Locate the cell with the specified text and output its [X, Y] center coordinate. 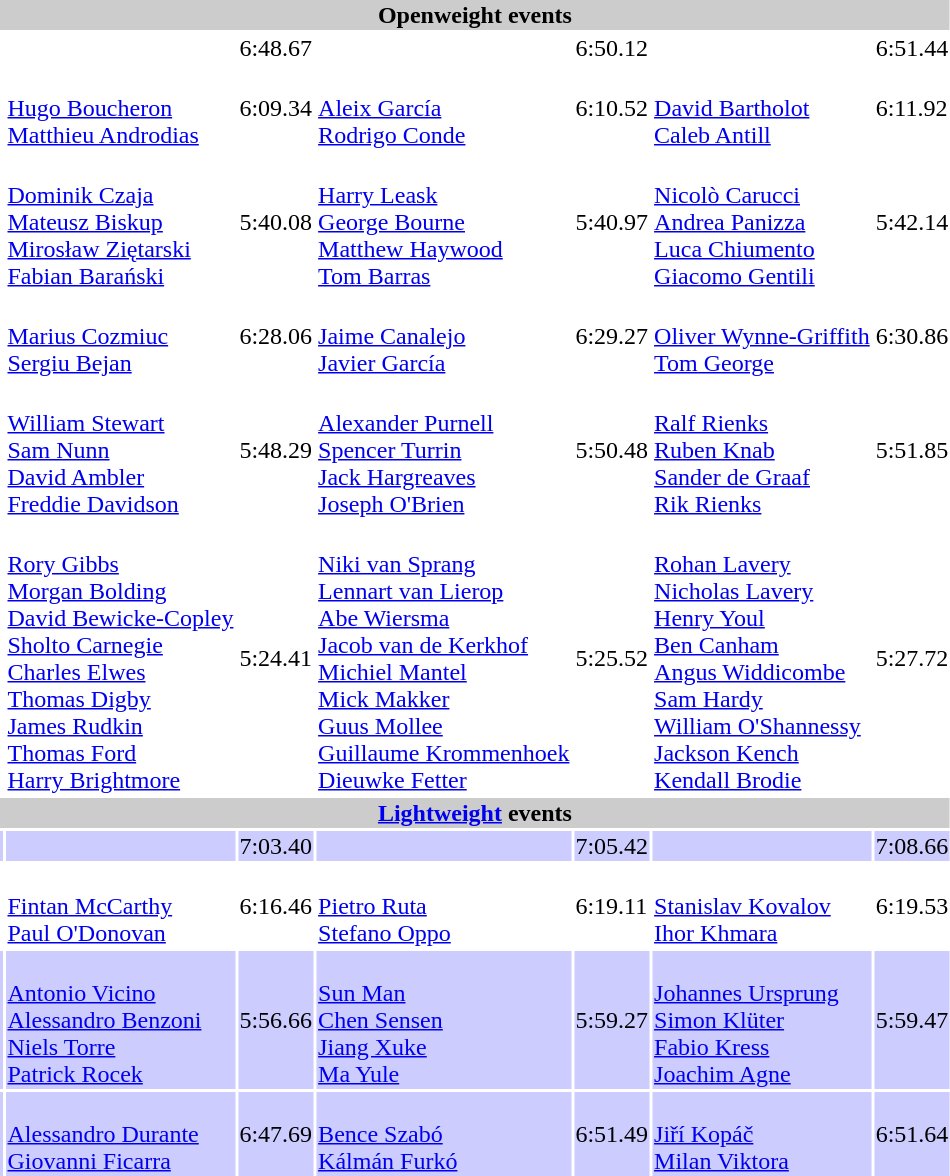
Jaime CanalejoJavier García [444, 336]
6:30.86 [912, 336]
Lightweight events [475, 813]
5:27.72 [912, 658]
David BartholotCaleb Antill [762, 108]
6:48.67 [276, 48]
7:08.66 [912, 846]
Pietro RutaStefano Oppo [444, 906]
Ralf RienksRuben KnabSander de GraafRik Rienks [762, 450]
Jiří KopáčMilan Viktora [762, 1134]
Johannes UrsprungSimon KlüterFabio KressJoachim Agne [762, 1020]
5:42.14 [912, 222]
Bence SzabóKálmán Furkó [444, 1134]
7:03.40 [276, 846]
6:10.52 [612, 108]
6:50.12 [612, 48]
6:51.44 [912, 48]
5:59.47 [912, 1020]
5:40.97 [612, 222]
Harry LeaskGeorge BourneMatthew HaywoodTom Barras [444, 222]
Nicolò CarucciAndrea PanizzaLuca ChiumentoGiacomo Gentili [762, 222]
6:09.34 [276, 108]
6:19.11 [612, 906]
5:56.66 [276, 1020]
Marius CozmiucSergiu Bejan [120, 336]
6:47.69 [276, 1134]
Openweight events [475, 15]
Aleix GarcíaRodrigo Conde [444, 108]
6:19.53 [912, 906]
Fintan McCarthyPaul O'Donovan [120, 906]
6:16.46 [276, 906]
5:50.48 [612, 450]
6:11.92 [912, 108]
Rory GibbsMorgan BoldingDavid Bewicke-CopleySholto CarnegieCharles ElwesThomas DigbyJames RudkinThomas FordHarry Brightmore [120, 658]
Stanislav KovalovIhor Khmara [762, 906]
6:29.27 [612, 336]
Rohan LaveryNicholas LaveryHenry YoulBen CanhamAngus WiddicombeSam HardyWilliam O'ShannessyJackson KenchKendall Brodie [762, 658]
Antonio VicinoAlessandro BenzoniNiels TorrePatrick Rocek [120, 1020]
5:40.08 [276, 222]
6:51.49 [612, 1134]
5:25.52 [612, 658]
6:51.64 [912, 1134]
7:05.42 [612, 846]
Alessandro DuranteGiovanni Ficarra [120, 1134]
Sun ManChen SensenJiang XukeMa Yule [444, 1020]
Dominik CzajaMateusz BiskupMirosław ZiętarskiFabian Barański [120, 222]
5:48.29 [276, 450]
5:24.41 [276, 658]
Alexander PurnellSpencer TurrinJack HargreavesJoseph O'Brien [444, 450]
Oliver Wynne-GriffithTom George [762, 336]
William StewartSam NunnDavid AmblerFreddie Davidson [120, 450]
Hugo BoucheronMatthieu Androdias [120, 108]
5:59.27 [612, 1020]
5:51.85 [912, 450]
Niki van SprangLennart van LieropAbe WiersmaJacob van de KerkhofMichiel MantelMick MakkerGuus MolleeGuillaume KrommenhoekDieuwke Fetter [444, 658]
6:28.06 [276, 336]
